Provide the (X, Y) coordinate of the cell's center where the given text is located.  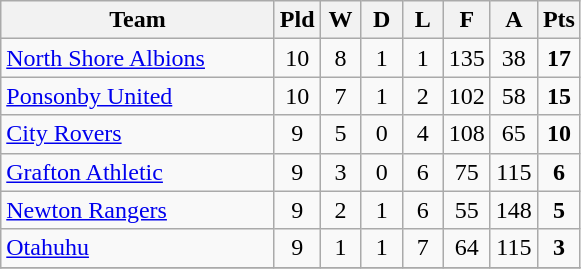
58 (514, 96)
75 (466, 172)
135 (466, 58)
A (514, 20)
Grafton Athletic (138, 172)
Otahuhu (138, 248)
Pts (558, 20)
D (382, 20)
108 (466, 134)
38 (514, 58)
4 (422, 134)
Team (138, 20)
102 (466, 96)
55 (466, 210)
148 (514, 210)
Ponsonby United (138, 96)
15 (558, 96)
17 (558, 58)
Pld (297, 20)
F (466, 20)
City Rovers (138, 134)
65 (514, 134)
L (422, 20)
W (340, 20)
64 (466, 248)
Newton Rangers (138, 210)
North Shore Albions (138, 58)
8 (340, 58)
